Provide the [X, Y] coordinate of the cell's center where the given text is located.  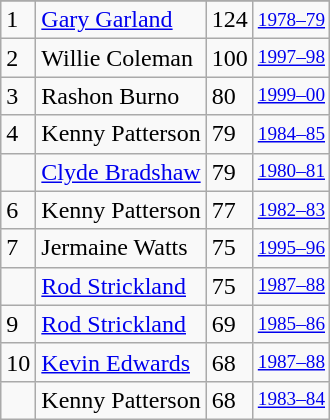
1982–83 [291, 210]
Rashon Burno [121, 96]
1997–98 [291, 58]
Jermaine Watts [121, 248]
1995–96 [291, 248]
10 [18, 362]
1978–79 [291, 20]
1 [18, 20]
1999–00 [291, 96]
Gary Garland [121, 20]
4 [18, 134]
6 [18, 210]
7 [18, 248]
2 [18, 58]
77 [230, 210]
1980–81 [291, 172]
Willie Coleman [121, 58]
Kevin Edwards [121, 362]
1984–85 [291, 134]
100 [230, 58]
1983–84 [291, 400]
80 [230, 96]
69 [230, 324]
124 [230, 20]
3 [18, 96]
Clyde Bradshaw [121, 172]
9 [18, 324]
1985–86 [291, 324]
